Scan for the cell matching the given text and deliver its [x, y] coordinate at center. 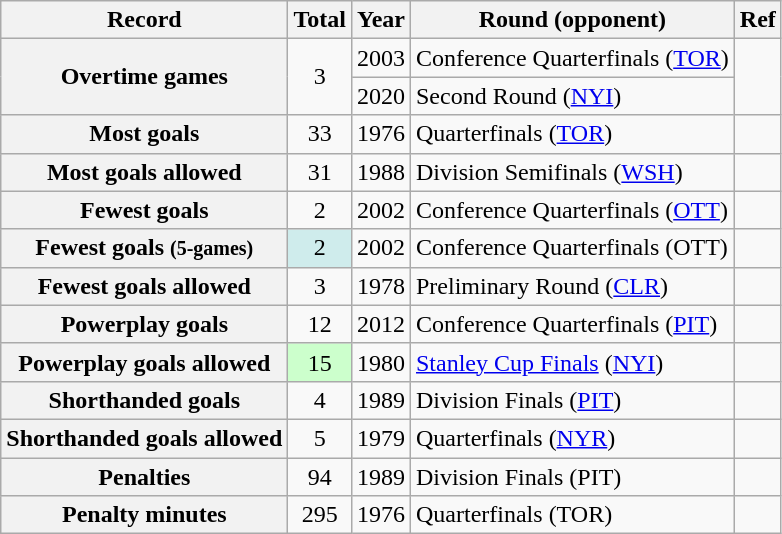
Penalties [144, 477]
Quarterfinals (NYR) [572, 438]
1978 [380, 286]
Conference Quarterfinals (PIT) [572, 324]
Year [380, 20]
1979 [380, 438]
5 [320, 438]
Total [320, 20]
295 [320, 515]
Shorthanded goals [144, 400]
1980 [380, 362]
Most goals allowed [144, 172]
Division Semifinals (WSH) [572, 172]
2003 [380, 58]
15 [320, 362]
Shorthanded goals allowed [144, 438]
31 [320, 172]
Overtime games [144, 77]
1988 [380, 172]
Powerplay goals allowed [144, 362]
2012 [380, 324]
Fewest goals (5-games) [144, 248]
94 [320, 477]
Most goals [144, 134]
4 [320, 400]
Conference Quarterfinals (TOR) [572, 58]
Fewest goals allowed [144, 286]
Stanley Cup Finals (NYI) [572, 362]
33 [320, 134]
Record [144, 20]
Powerplay goals [144, 324]
Fewest goals [144, 210]
Second Round (NYI) [572, 96]
Ref [758, 20]
Preliminary Round (CLR) [572, 286]
2020 [380, 96]
Round (opponent) [572, 20]
Penalty minutes [144, 515]
12 [320, 324]
